Locate the cell with the specified text and output its [X, Y] center coordinate. 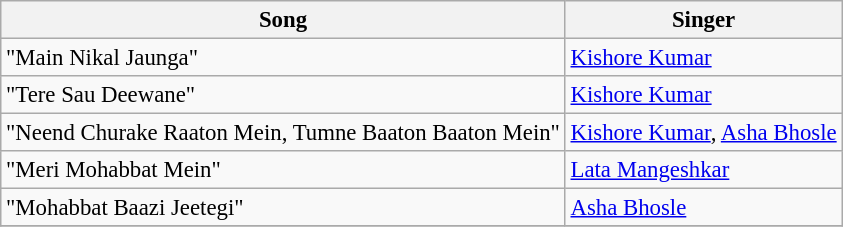
"Meri Mohabbat Mein" [283, 170]
Lata Mangeshkar [704, 170]
"Neend Churake Raaton Mein, Tumne Baaton Baaton Mein" [283, 133]
Singer [704, 20]
"Mohabbat Baazi Jeetegi" [283, 208]
Song [283, 20]
Kishore Kumar, Asha Bhosle [704, 133]
Asha Bhosle [704, 208]
"Tere Sau Deewane" [283, 95]
"Main Nikal Jaunga" [283, 58]
